Return (X, Y) of the center of cell containing provided text 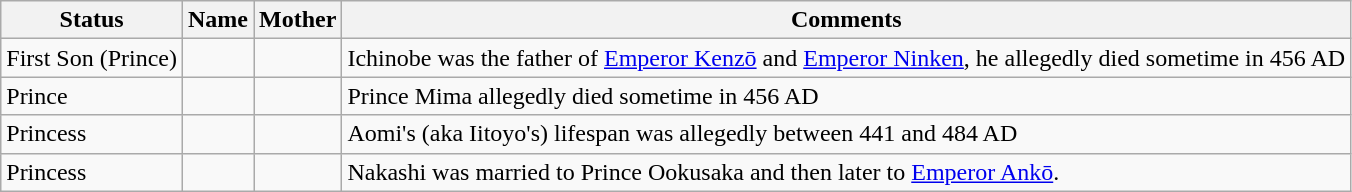
Nakashi was married to Prince Ookusaka and then later to Emperor Ankō. (846, 172)
Ichinobe was the father of Emperor Kenzō and Emperor Ninken, he allegedly died sometime in 456 AD (846, 58)
Mother (298, 20)
Name (218, 20)
First Son (Prince) (92, 58)
Comments (846, 20)
Prince Mima allegedly died sometime in 456 AD (846, 96)
Prince (92, 96)
Status (92, 20)
Aomi's (aka Iitoyo's) lifespan was allegedly between 441 and 484 AD (846, 134)
